Extract the [X, Y] coordinate from the center of the cell holding the provided text.  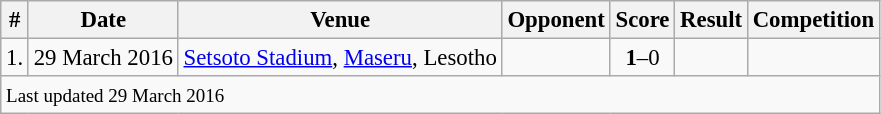
Venue [340, 20]
1–0 [642, 58]
Opponent [556, 20]
Competition [813, 20]
Score [642, 20]
Setsoto Stadium, Maseru, Lesotho [340, 58]
# [15, 20]
29 March 2016 [103, 58]
Result [712, 20]
1. [15, 58]
Date [103, 20]
Last updated 29 March 2016 [440, 95]
